For the text-containing cell, return its midpoint in [X, Y] coordinate format. 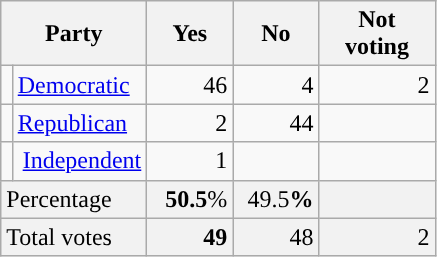
No [276, 34]
49.5% [276, 199]
48 [276, 237]
Independent [80, 161]
Yes [190, 34]
1 [190, 161]
44 [276, 123]
Total votes [74, 237]
Party [74, 34]
4 [276, 85]
50.5% [190, 199]
Democratic [80, 85]
Republican [80, 123]
49 [190, 237]
Percentage [74, 199]
Not voting [377, 34]
46 [190, 85]
